Output the [X, Y] coordinate of the center of the cell containing the given text.  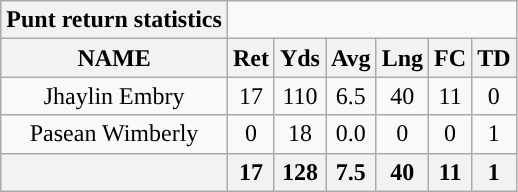
Lng [402, 58]
Jhaylin Embry [114, 96]
Yds [300, 58]
FC [450, 58]
NAME [114, 58]
128 [300, 172]
Ret [250, 58]
110 [300, 96]
Pasean Wimberly [114, 134]
Avg [352, 58]
18 [300, 134]
7.5 [352, 172]
Punt return statistics [114, 20]
TD [494, 58]
0.0 [352, 134]
6.5 [352, 96]
